Detect which cell encompasses the target text, then output its (X, Y) center coordinate. 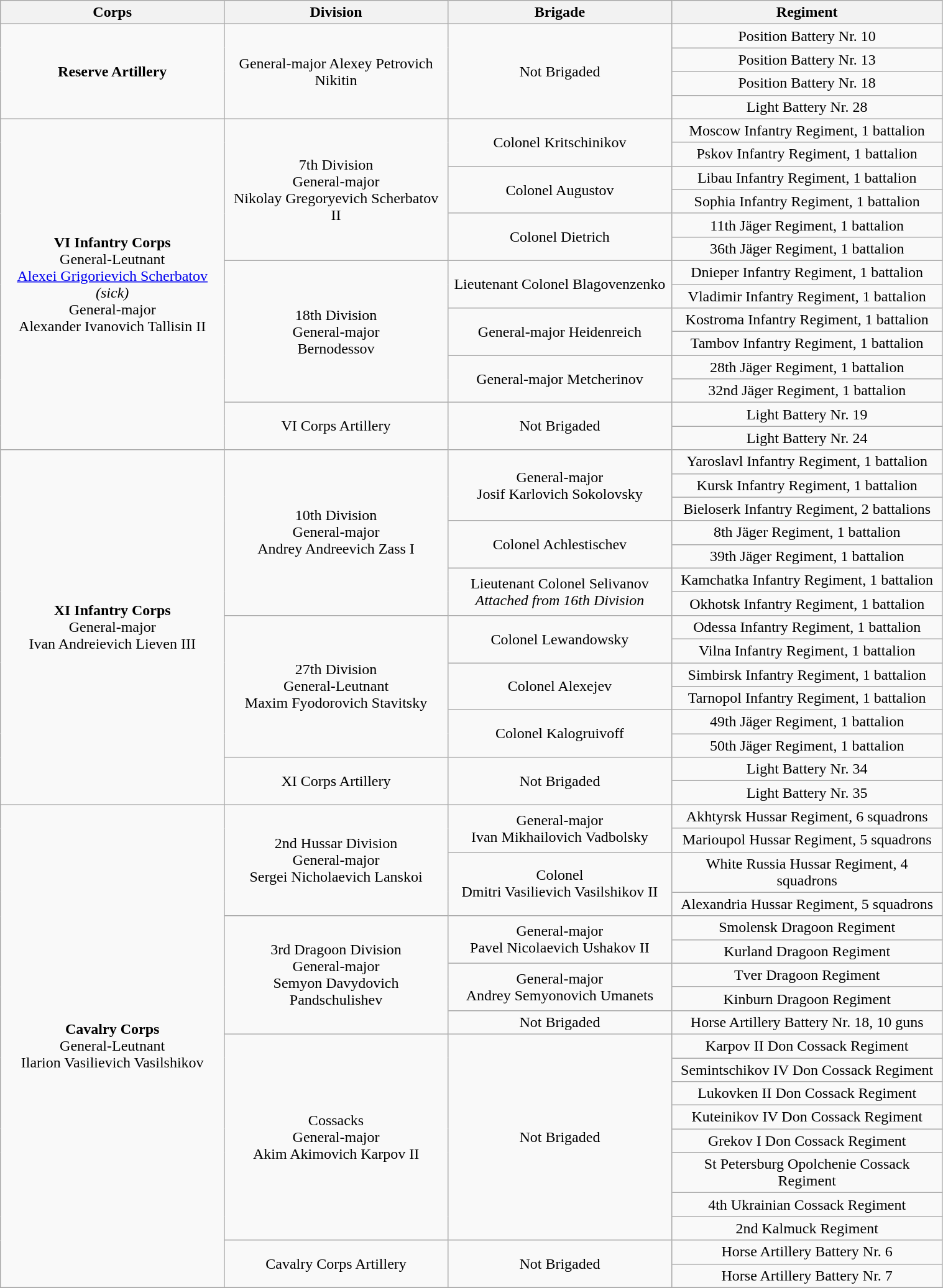
Colonel Kritschinikov (559, 142)
32nd Jäger Regiment, 1 battalion (807, 391)
Brigade (559, 12)
Tambov Infantry Regiment, 1 battalion (807, 344)
VI Infantry CorpsGeneral-LeutnantAlexei Grigorievich Scherbatov (sick)General-majorAlexander Ivanovich Tallisin II (113, 285)
27th DivisionGeneral-LeutnantMaxim Fyodorovich Stavitsky (336, 686)
Cavalry Corps Artillery (336, 1264)
Colonel Alexejev (559, 686)
Moscow Infantry Regiment, 1 battalion (807, 130)
General-majorJosif Karlovich Sokolovsky (559, 485)
Light Battery Nr. 35 (807, 793)
General-major Alexey Petrovich Nikitin (336, 71)
XI Corps Artillery (336, 781)
Kursk Infantry Regiment, 1 battalion (807, 485)
Pskov Infantry Regiment, 1 battalion (807, 154)
Reserve Artillery (113, 71)
39th Jäger Regiment, 1 battalion (807, 556)
General-major Metcherinov (559, 379)
Colonel Dietrich (559, 237)
7th DivisionGeneral-majorNikolay Gregoryevich Scherbatov II (336, 190)
General-majorIvan Mikhailovich Vadbolsky (559, 828)
Lukovken II Don Cossack Regiment (807, 1094)
36th Jäger Regiment, 1 battalion (807, 249)
Alexandria Hussar Regiment, 5 squadrons (807, 904)
2nd Kalmuck Regiment (807, 1228)
Kostroma Infantry Regiment, 1 battalion (807, 320)
Okhotsk Infantry Regiment, 1 battalion (807, 603)
Akhtyrsk Hussar Regiment, 6 squadrons (807, 816)
Horse Artillery Battery Nr. 6 (807, 1252)
VI Corps Artillery (336, 426)
10th DivisionGeneral-majorAndrey Andreevich Zass I (336, 532)
Corps (113, 12)
Bieloserk Infantry Regiment, 2 battalions (807, 509)
XI Infantry CorpsGeneral-majorIvan Andreievich Lieven III (113, 628)
Dnieper Infantry Regiment, 1 battalion (807, 272)
Tver Dragoon Regiment (807, 975)
Odessa Infantry Regiment, 1 battalion (807, 627)
Light Battery Nr. 28 (807, 107)
Libau Infantry Regiment, 1 battalion (807, 178)
3rd Dragoon DivisionGeneral-majorSemyon Davydovich Pandschulishev (336, 975)
Lieutenant Colonel Blagovenzenko (559, 284)
Grekov I Don Cossack Regiment (807, 1141)
White Russia Hussar Regiment, 4 squadrons (807, 872)
Vilna Infantry Regiment, 1 battalion (807, 651)
Horse Artillery Battery Nr. 7 (807, 1276)
Colonel Lewandowsky (559, 639)
General-major Heidenreich (559, 332)
Light Battery Nr. 24 (807, 438)
Kuteinikov IV Don Cossack Regiment (807, 1117)
ColonelDmitri Vasilievich Vasilshikov II (559, 884)
2nd Hussar DivisionGeneral-majorSergei Nicholaevich Lanskoi (336, 860)
Colonel Kalogruivoff (559, 734)
49th Jäger Regiment, 1 battalion (807, 722)
Colonel Achlestischev (559, 544)
CossacksGeneral-majorAkim Akimovich Karpov II (336, 1137)
Colonel Augustov (559, 190)
Vladimir Infantry Regiment, 1 battalion (807, 296)
Position Battery Nr. 10 (807, 36)
Light Battery Nr. 19 (807, 414)
General-majorPavel Nicolaevich Ushakov II (559, 939)
Kurland Dragoon Regiment (807, 951)
Simbirsk Infantry Regiment, 1 battalion (807, 674)
8th Jäger Regiment, 1 battalion (807, 532)
11th Jäger Regiment, 1 battalion (807, 225)
Semintschikov IV Don Cossack Regiment (807, 1069)
Yaroslavl Infantry Regiment, 1 battalion (807, 462)
St Petersburg Opolchenie Cossack Regiment (807, 1173)
Division (336, 12)
Kamchatka Infantry Regiment, 1 battalion (807, 580)
18th DivisionGeneral-majorBernodessov (336, 331)
28th Jäger Regiment, 1 battalion (807, 367)
Karpov II Don Cossack Regiment (807, 1046)
Regiment (807, 12)
Horse Artillery Battery Nr. 18, 10 guns (807, 1022)
Position Battery Nr. 13 (807, 60)
General-majorAndrey Semyonovich Umanets (559, 987)
Tarnopol Infantry Regiment, 1 battalion (807, 698)
Cavalry CorpsGeneral-LeutnantIlarion Vasilievich Vasilshikov (113, 1046)
Marioupol Hussar Regiment, 5 squadrons (807, 840)
Position Battery Nr. 18 (807, 83)
Smolensk Dragoon Regiment (807, 928)
Lieutenant Colonel SelivanovAttached from 16th Division (559, 591)
50th Jäger Regiment, 1 battalion (807, 746)
4th Ukrainian Cossack Regiment (807, 1205)
Kinburn Dragoon Regiment (807, 998)
Light Battery Nr. 34 (807, 769)
Sophia Infantry Regiment, 1 battalion (807, 201)
